Detect which cell encompasses the target text, then output its (X, Y) center coordinate. 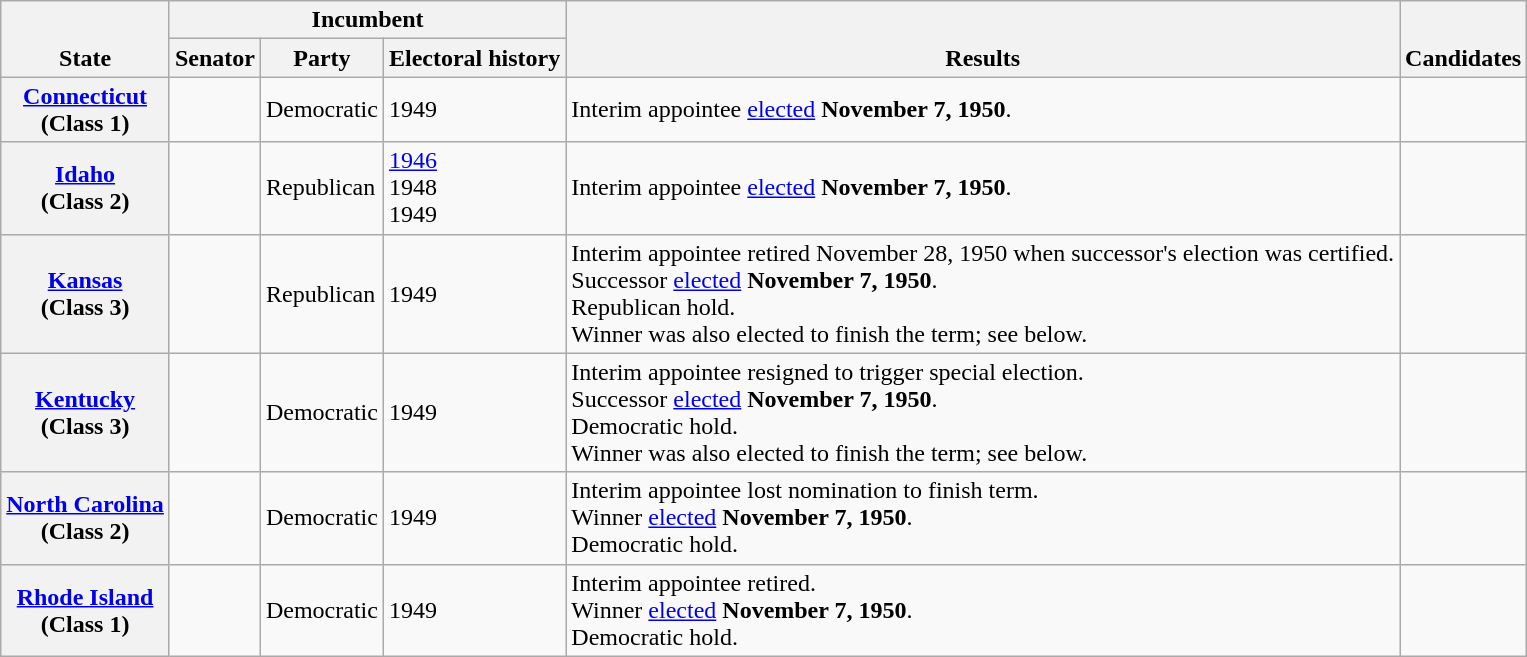
State (86, 39)
Senator (214, 58)
Candidates (1464, 39)
Kansas(Class 3) (86, 294)
Party (322, 58)
Rhode Island(Class 1) (86, 610)
Electoral history (474, 58)
North Carolina(Class 2) (86, 518)
Incumbent (367, 20)
Interim appointee lost nomination to finish term.Winner elected November 7, 1950.Democratic hold. (983, 518)
Idaho(Class 2) (86, 188)
Results (983, 39)
Connecticut(Class 1) (86, 110)
Interim appointee retired.Winner elected November 7, 1950.Democratic hold. (983, 610)
Kentucky(Class 3) (86, 412)
1946 1948 1949 (474, 188)
